Return [x, y] of the center of cell containing provided text 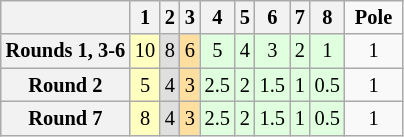
10 [145, 51]
Round 2 [66, 85]
7 [300, 17]
Rounds 1, 3-6 [66, 51]
Pole [374, 17]
Round 7 [66, 118]
